Output the (x, y) coordinate of the center of the cell containing the given text.  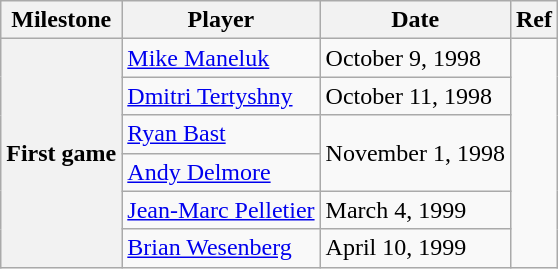
Date (415, 20)
March 4, 1999 (415, 210)
Brian Wesenberg (221, 248)
Ref (534, 20)
Dmitri Tertyshny (221, 96)
Jean-Marc Pelletier (221, 210)
Milestone (62, 20)
Player (221, 20)
Ryan Bast (221, 134)
Mike Maneluk (221, 58)
November 1, 1998 (415, 153)
First game (62, 153)
Andy Delmore (221, 172)
April 10, 1999 (415, 248)
October 9, 1998 (415, 58)
October 11, 1998 (415, 96)
